Extract the (X, Y) coordinate from the center of the cell holding the provided text.  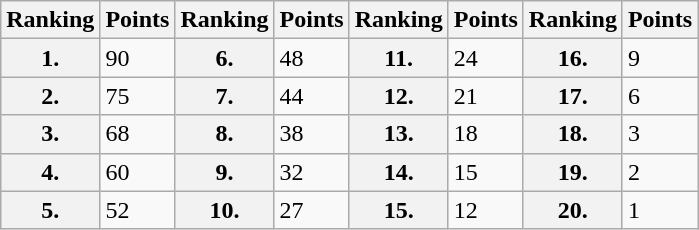
7. (224, 96)
44 (312, 96)
18 (486, 134)
15. (398, 210)
60 (138, 172)
4. (50, 172)
10. (224, 210)
8. (224, 134)
2 (660, 172)
38 (312, 134)
13. (398, 134)
90 (138, 58)
2. (50, 96)
52 (138, 210)
24 (486, 58)
12. (398, 96)
15 (486, 172)
17. (572, 96)
75 (138, 96)
6 (660, 96)
14. (398, 172)
19. (572, 172)
5. (50, 210)
11. (398, 58)
6. (224, 58)
32 (312, 172)
18. (572, 134)
1 (660, 210)
9 (660, 58)
16. (572, 58)
27 (312, 210)
3 (660, 134)
9. (224, 172)
21 (486, 96)
1. (50, 58)
48 (312, 58)
12 (486, 210)
68 (138, 134)
3. (50, 134)
20. (572, 210)
